Output the (X, Y) coordinate of the center of the cell containing the given text.  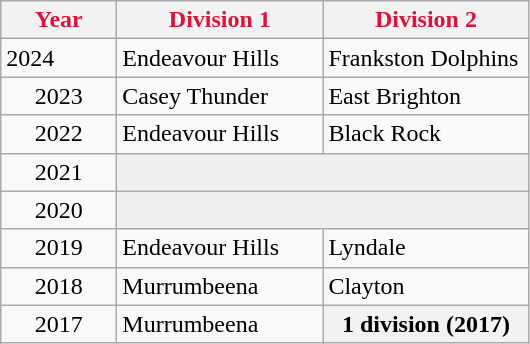
Lyndale (426, 248)
2022 (59, 134)
2024 (59, 58)
2021 (59, 172)
Division 1 (220, 20)
East Brighton (426, 96)
Casey Thunder (220, 96)
2020 (59, 210)
2019 (59, 248)
Year (59, 20)
1 division (2017) (426, 324)
2017 (59, 324)
Clayton (426, 286)
2023 (59, 96)
Black Rock (426, 134)
Division 2 (426, 20)
2018 (59, 286)
Frankston Dolphins (426, 58)
